From the cell containing the given text, extract its center point as (X, Y) coordinate. 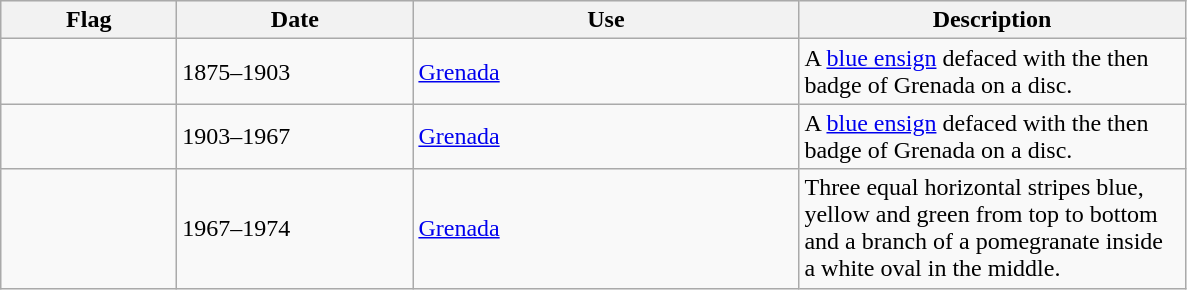
Flag (89, 20)
Date (295, 20)
Three equal horizontal stripes blue, yellow and green from top to bottom and a branch of a pomegranate inside a white oval in the middle. (992, 228)
Description (992, 20)
Use (606, 20)
1875–1903 (295, 72)
1903–1967 (295, 136)
1967–1974 (295, 228)
